Return the (X, Y) coordinate for the center point of the cell that contains the specified text.  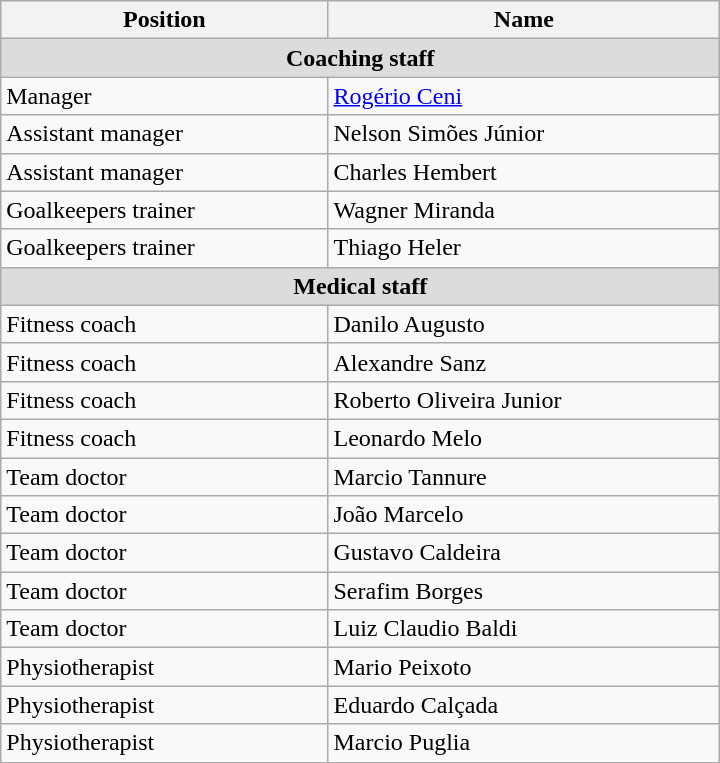
Marcio Puglia (524, 743)
Alexandre Sanz (524, 362)
Charles Hembert (524, 172)
Marcio Tannure (524, 477)
Leonardo Melo (524, 438)
Manager (164, 96)
Mario Peixoto (524, 667)
Medical staff (360, 286)
Roberto Oliveira Junior (524, 400)
Nelson Simões Júnior (524, 134)
Thiago Heler (524, 248)
Wagner Miranda (524, 210)
Danilo Augusto (524, 324)
Position (164, 20)
João Marcelo (524, 515)
Name (524, 20)
Luiz Claudio Baldi (524, 629)
Coaching staff (360, 58)
Gustavo Caldeira (524, 553)
Serafim Borges (524, 591)
Rogério Ceni (524, 96)
Eduardo Calçada (524, 705)
